Return the [X, Y] coordinate for the center point of the cell that contains the specified text.  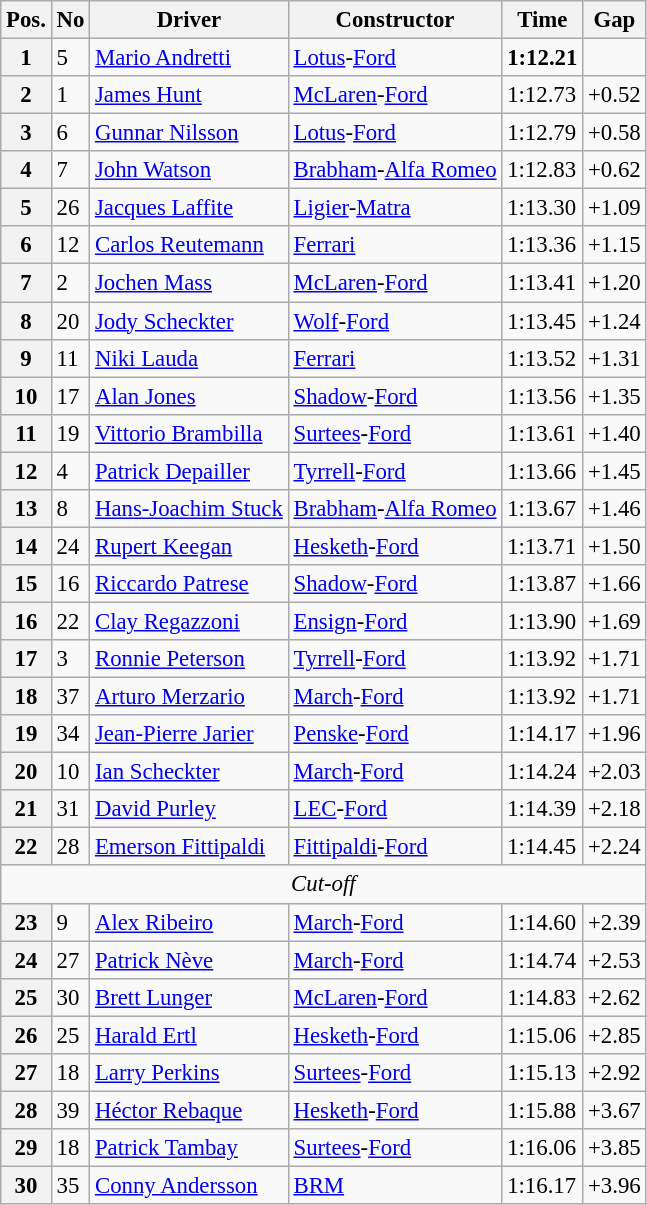
1:13.36 [542, 245]
Niki Lauda [190, 358]
1:14.60 [542, 922]
LEC-Ford [395, 809]
+1.96 [614, 734]
+1.50 [614, 546]
No [70, 20]
Ligier-Matra [395, 208]
1:13.61 [542, 433]
1:14.24 [542, 772]
13 [26, 509]
+0.52 [614, 95]
+2.18 [614, 809]
+3.96 [614, 1185]
1:14.45 [542, 847]
+1.24 [614, 321]
+1.35 [614, 396]
1:15.13 [542, 1073]
1:13.41 [542, 283]
21 [26, 809]
James Hunt [190, 95]
Riccardo Patrese [190, 584]
+1.40 [614, 433]
Gunnar Nilsson [190, 133]
Vittorio Brambilla [190, 433]
1:13.87 [542, 584]
Hans-Joachim Stuck [190, 509]
+2.39 [614, 922]
1:13.45 [542, 321]
Emerson Fittipaldi [190, 847]
Mario Andretti [190, 58]
Rupert Keegan [190, 546]
1:16.06 [542, 1148]
David Purley [190, 809]
+1.46 [614, 509]
1:14.83 [542, 997]
1:13.52 [542, 358]
Ian Scheckter [190, 772]
+2.24 [614, 847]
+2.92 [614, 1073]
Time [542, 20]
Jean-Pierre Jarier [190, 734]
1:13.71 [542, 546]
Gap [614, 20]
Carlos Reutemann [190, 245]
Brett Lunger [190, 997]
+1.31 [614, 358]
Wolf-Ford [395, 321]
1:15.06 [542, 1035]
+1.20 [614, 283]
1:13.30 [542, 208]
Larry Perkins [190, 1073]
Conny Andersson [190, 1185]
1:12.79 [542, 133]
+1.15 [614, 245]
Penske-Ford [395, 734]
+0.58 [614, 133]
+2.53 [614, 960]
Patrick Tambay [190, 1148]
37 [70, 697]
1:12.73 [542, 95]
1:13.66 [542, 471]
1:12.21 [542, 58]
39 [70, 1110]
Héctor Rebaque [190, 1110]
Clay Regazzoni [190, 621]
+1.69 [614, 621]
+1.66 [614, 584]
+3.85 [614, 1148]
Constructor [395, 20]
31 [70, 809]
1:14.39 [542, 809]
+1.09 [614, 208]
Alex Ribeiro [190, 922]
+0.62 [614, 170]
BRM [395, 1185]
+2.03 [614, 772]
John Watson [190, 170]
35 [70, 1185]
1:12.83 [542, 170]
1:13.67 [542, 509]
1:15.88 [542, 1110]
+3.67 [614, 1110]
Arturo Merzario [190, 697]
1:13.56 [542, 396]
Jacques Laffite [190, 208]
Harald Ertl [190, 1035]
29 [26, 1148]
+2.62 [614, 997]
Ensign-Ford [395, 621]
1:13.90 [542, 621]
Pos. [26, 20]
+2.85 [614, 1035]
1:14.74 [542, 960]
Patrick Nève [190, 960]
Alan Jones [190, 396]
Cut-off [324, 885]
23 [26, 922]
1:14.17 [542, 734]
Patrick Depailler [190, 471]
Jody Scheckter [190, 321]
15 [26, 584]
Jochen Mass [190, 283]
+1.45 [614, 471]
Driver [190, 20]
14 [26, 546]
34 [70, 734]
Ronnie Peterson [190, 659]
1:16.17 [542, 1185]
Fittipaldi-Ford [395, 847]
